Search for the cell housing the specified text and yield its [X, Y] center coordinate. 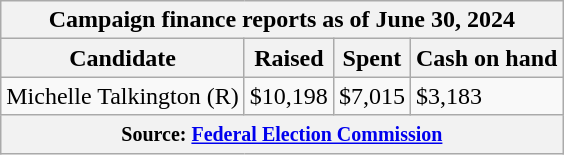
$3,183 [486, 96]
Michelle Talkington (R) [123, 96]
Campaign finance reports as of June 30, 2024 [282, 20]
Candidate [123, 58]
Spent [372, 58]
Source: Federal Election Commission [282, 134]
$7,015 [372, 96]
Cash on hand [486, 58]
$10,198 [288, 96]
Raised [288, 58]
